Search for the cell housing the specified text and yield its (X, Y) center coordinate. 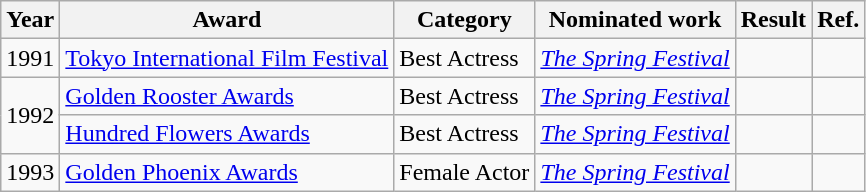
Nominated work (635, 20)
Ref. (838, 20)
Hundred Flowers Awards (227, 134)
Category (464, 20)
Award (227, 20)
1991 (30, 58)
Golden Phoenix Awards (227, 172)
Golden Rooster Awards (227, 96)
1992 (30, 115)
Tokyo International Film Festival (227, 58)
Result (773, 20)
Year (30, 20)
1993 (30, 172)
Female Actor (464, 172)
